Detect which cell encompasses the target text, then output its (x, y) center coordinate. 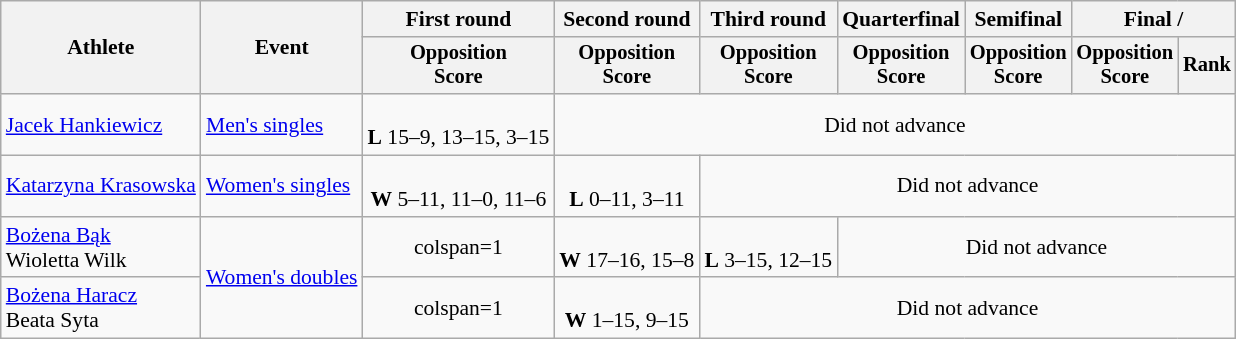
L 0–11, 3–11 (626, 186)
Bożena HaraczBeata Syta (101, 308)
L 15–9, 13–15, 3–15 (458, 124)
Jacek Hankiewicz (101, 124)
Final / (1153, 19)
Event (282, 48)
Semifinal (1018, 19)
W 1–15, 9–15 (626, 308)
Katarzyna Krasowska (101, 186)
Men's singles (282, 124)
Quarterfinal (901, 19)
Third round (768, 19)
Bożena BąkWioletta Wilk (101, 248)
W 17–16, 15–8 (626, 248)
W 5–11, 11–0, 11–6 (458, 186)
Women's doubles (282, 278)
L 3–15, 12–15 (768, 248)
First round (458, 19)
Rank (1207, 66)
Women's singles (282, 186)
Athlete (101, 48)
Second round (626, 19)
